Determine the [x, y] coordinate at the center of the cell enclosing the given text.  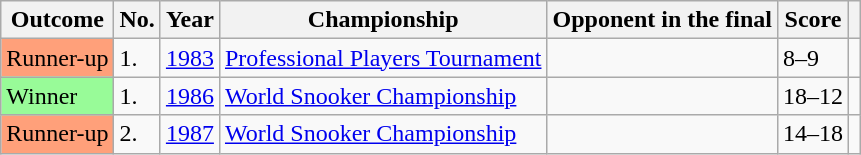
1983 [190, 58]
14–18 [812, 134]
2. [137, 134]
No. [137, 20]
1986 [190, 96]
18–12 [812, 96]
Winner [58, 96]
Year [190, 20]
Championship [383, 20]
Opponent in the final [662, 20]
Professional Players Tournament [383, 58]
1987 [190, 134]
Outcome [58, 20]
8–9 [812, 58]
Score [812, 20]
